Provide the [x, y] coordinate of the cell's center where the given text is located.  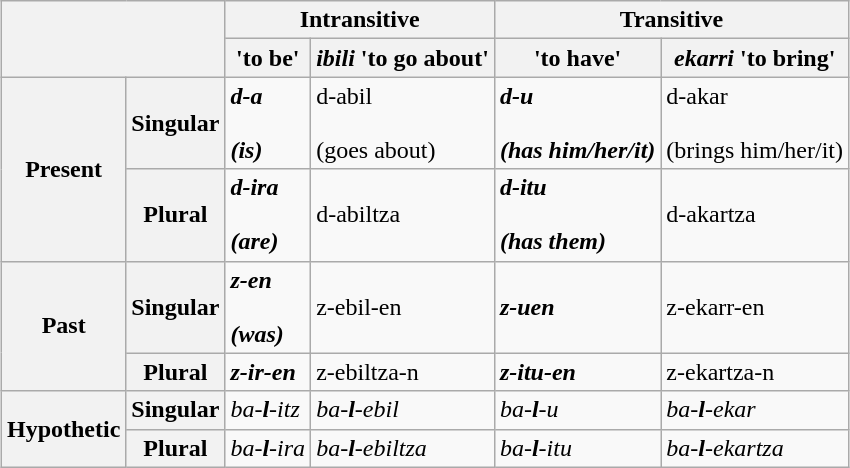
d-itu(has them) [577, 215]
d-a(is) [268, 123]
d-abil(goes about) [403, 123]
ibili 'to go about' [403, 58]
z-ekarr-en [755, 307]
d-ira(are) [268, 215]
d-akartza [755, 215]
d-abiltza [403, 215]
ba-l-ekar [755, 410]
ekarri 'to bring' [755, 58]
ba-l-ekartza [755, 448]
Present [63, 169]
d-u(has him/her/it) [577, 123]
ba-l-u [577, 410]
z-ekartza-n [755, 372]
z-uen [577, 307]
z-ir-en [268, 372]
'to have' [577, 58]
ba-l-ebil [403, 410]
ba-l-ebiltza [403, 448]
Hypothetic [63, 429]
z-en(was) [268, 307]
z-itu-en [577, 372]
'to be' [268, 58]
z-ebiltza-n [403, 372]
Past [63, 326]
z-ebil-en [403, 307]
ba-l-itu [577, 448]
d-akar(brings him/her/it) [755, 123]
ba-l-itz [268, 410]
Transitive [671, 20]
ba-l-ira [268, 448]
Intransitive [360, 20]
